Determine the (X, Y) coordinate at the center of the cell enclosing the given text.  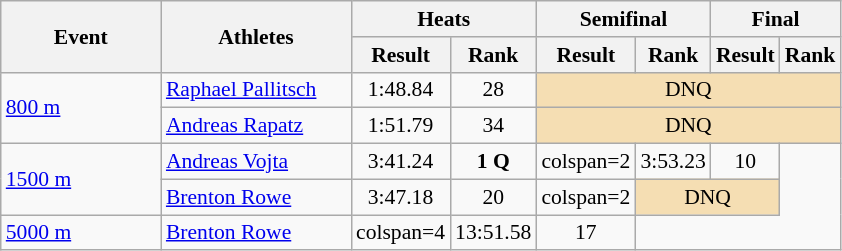
3:53.23 (672, 162)
5000 m (81, 233)
1:51.79 (400, 126)
1 Q (493, 162)
Raphael Pallitsch (256, 90)
3:41.24 (400, 162)
1:48.84 (400, 90)
Athletes (256, 36)
800 m (81, 108)
17 (586, 233)
34 (493, 126)
Andreas Vojta (256, 162)
20 (493, 197)
Semifinal (624, 19)
3:47.18 (400, 197)
13:51.58 (493, 233)
Final (776, 19)
Heats (444, 19)
Andreas Rapatz (256, 126)
28 (493, 90)
colspan=4 (400, 233)
1500 m (81, 180)
10 (746, 162)
Event (81, 36)
